Extract the (x, y) coordinate from the center of the cell holding the provided text.  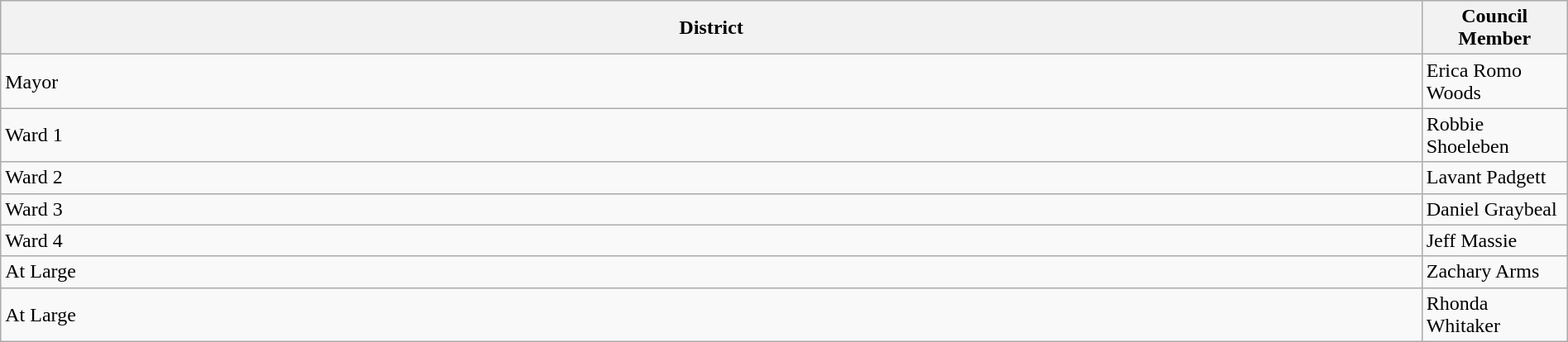
Daniel Graybeal (1494, 209)
Mayor (711, 81)
Ward 1 (711, 135)
Jeff Massie (1494, 240)
Zachary Arms (1494, 272)
Ward 2 (711, 178)
Rhonda Whitaker (1494, 314)
Ward 3 (711, 209)
Robbie Shoeleben (1494, 135)
District (711, 28)
Lavant Padgett (1494, 178)
Ward 4 (711, 240)
Erica Romo Woods (1494, 81)
Council Member (1494, 28)
